For the text-containing cell, return its midpoint in [X, Y] coordinate format. 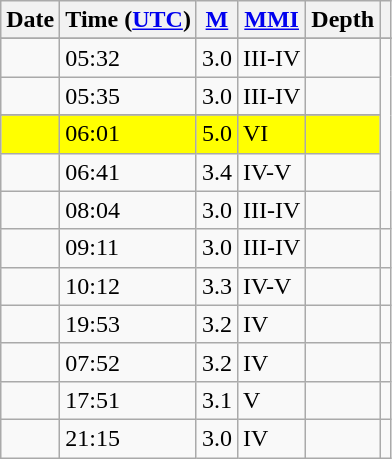
07:52 [128, 362]
21:15 [128, 438]
3.1 [216, 400]
V [271, 400]
05:32 [128, 58]
3.4 [216, 172]
10:12 [128, 286]
06:41 [128, 172]
09:11 [128, 248]
3.3 [216, 286]
Time (UTC) [128, 20]
M [216, 20]
19:53 [128, 324]
17:51 [128, 400]
MMI [271, 20]
5.0 [216, 134]
08:04 [128, 210]
05:35 [128, 96]
Depth [343, 20]
06:01 [128, 134]
VI [271, 134]
Date [30, 20]
